Determine the [x, y] coordinate at the center of the cell enclosing the given text.  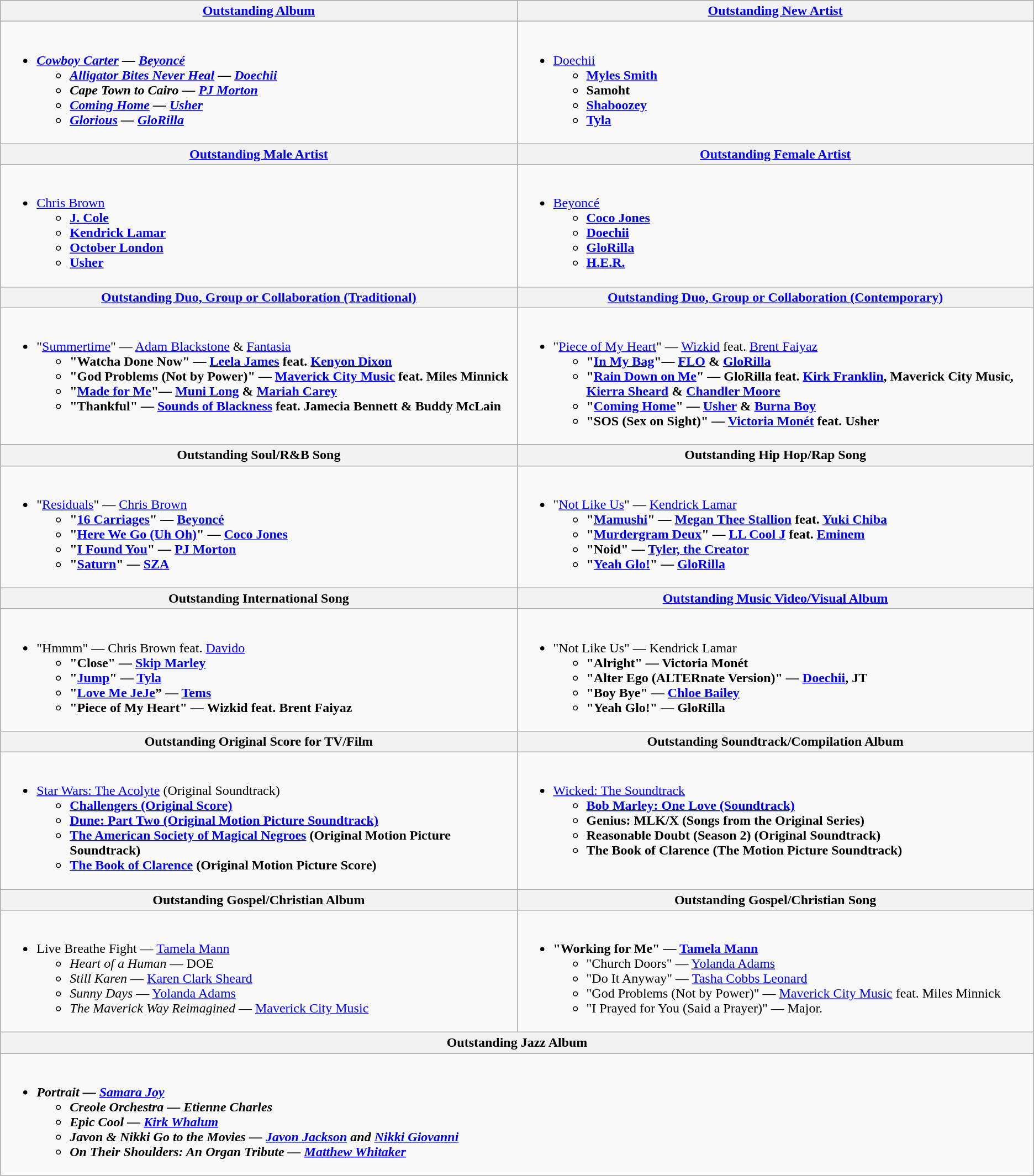
"Residuals" — Chris Brown"16 Carriages" — Beyoncé"Here We Go (Uh Oh)" — Coco Jones"I Found You" — PJ Morton"Saturn" — SZA [258, 527]
Chris BrownJ. ColeKendrick LamarOctober LondonUsher [258, 225]
Outstanding Hip Hop/Rap Song [775, 455]
Outstanding Female Artist [775, 154]
BeyoncéCoco JonesDoechiiGloRillaH.E.R. [775, 225]
Outstanding International Song [258, 598]
Cowboy Carter — BeyoncéAlligator Bites Never Heal — DoechiiCape Town to Cairo — PJ MortonComing Home — UsherGlorious — GloRilla [258, 83]
"Hmmm" — Chris Brown feat. Davido"Close" — Skip Marley"Jump" — Tyla"Love Me JeJe” — Tems"Piece of My Heart" — Wizkid feat. Brent Faiyaz [258, 669]
Outstanding Music Video/Visual Album [775, 598]
Outstanding Original Score for TV/Film [258, 741]
Outstanding Gospel/Christian Album [258, 900]
Outstanding Duo, Group or Collaboration (Contemporary) [775, 297]
"Not Like Us" — Kendrick Lamar"Alright" — Victoria Monét"Alter Ego (ALTERnate Version)" — Doechii, JT"Boy Bye" — Chloe Bailey"Yeah Glo!" — GloRilla [775, 669]
Outstanding Duo, Group or Collaboration (Traditional) [258, 297]
Outstanding New Artist [775, 11]
Outstanding Album [258, 11]
Outstanding Soundtrack/Compilation Album [775, 741]
Outstanding Male Artist [258, 154]
Outstanding Jazz Album [517, 1043]
DoechiiMyles SmithSamohtShaboozeyTyla [775, 83]
Outstanding Gospel/Christian Song [775, 900]
Outstanding Soul/R&B Song [258, 455]
